Return the [x, y] coordinate for the center point of the cell that contains the specified text.  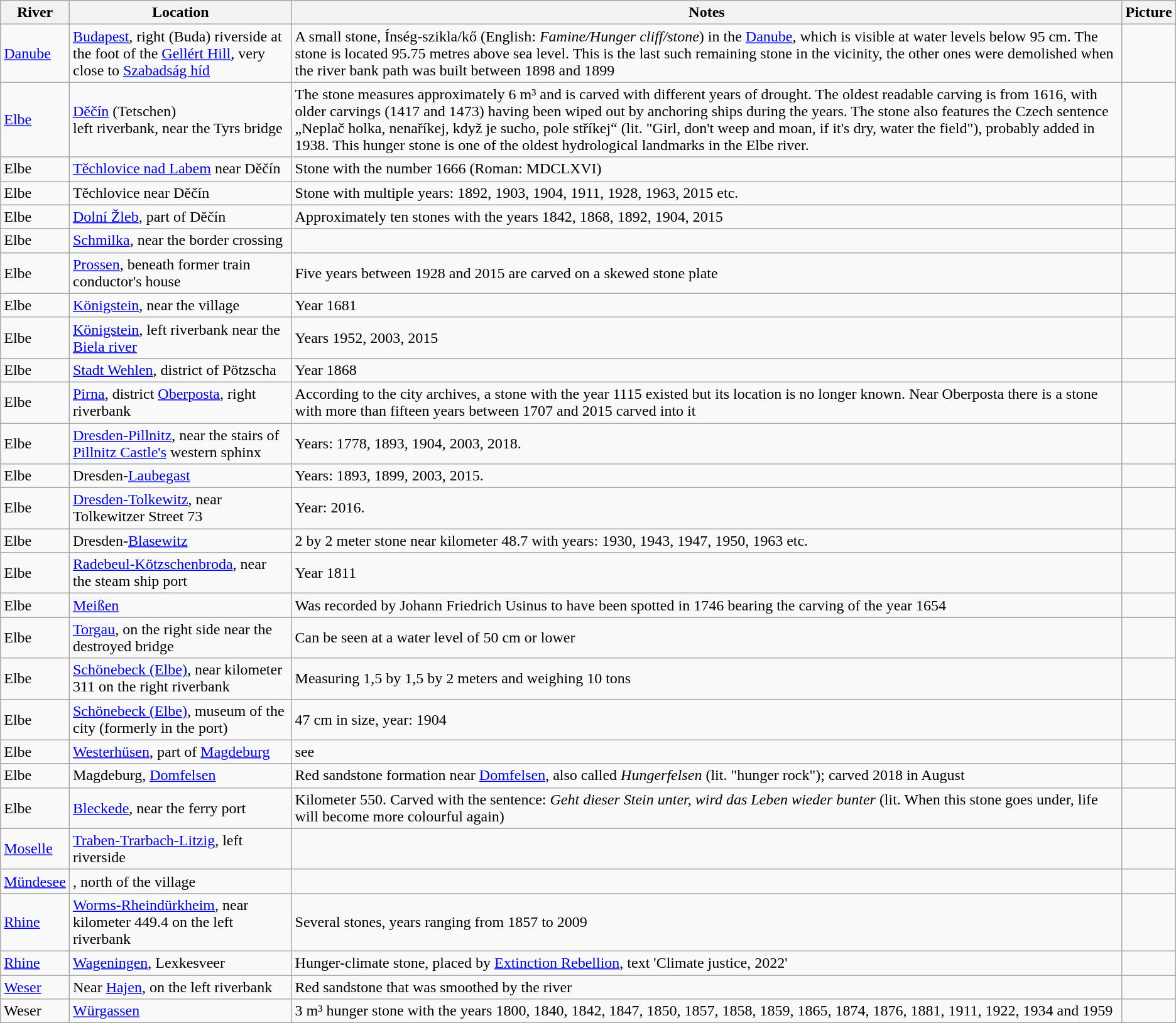
Bleckede, near the ferry port [180, 808]
Red sandstone formation near Domfelsen, also called Hungerfelsen (lit. "hunger rock"); carved 2018 in August [707, 776]
Těchlovice nad Labem near Děčín [180, 169]
, north of the village [180, 881]
Stone with the number 1666 (Roman: MDCLXVI) [707, 169]
Dresden-Laubegast [180, 476]
Years: 1778, 1893, 1904, 2003, 2018. [707, 443]
Dolní Žleb, part of Děčín [180, 217]
Dresden-Tolkewitz, near Tolkewitzer Street 73 [180, 509]
Can be seen at a water level of 50 cm or lower [707, 638]
Years 1952, 2003, 2015 [707, 338]
Prossen, beneath former train conductor's house [180, 273]
River [35, 13]
Dresden-Pillnitz, near the stairs of Pillnitz Castle's western sphinx [180, 443]
Five years between 1928 and 2015 are carved on a skewed stone plate [707, 273]
Red sandstone that was smoothed by the river [707, 987]
Moselle [35, 849]
Measuring 1,5 by 1,5 by 2 meters and weighing 10 tons [707, 678]
2 by 2 meter stone near kilometer 48.7 with years: 1930, 1943, 1947, 1950, 1963 etc. [707, 541]
Stadt Wehlen, district of Pötzscha [180, 370]
Würgassen [180, 1011]
Dresden-Blasewitz [180, 541]
3 m³ hunger stone with the years 1800, 1840, 1842, 1847, 1850, 1857, 1858, 1859, 1865, 1874, 1876, 1881, 1911, 1922, 1934 and 1959 [707, 1011]
Year: 2016. [707, 509]
Stone with multiple years: 1892, 1903, 1904, 1911, 1928, 1963, 2015 etc. [707, 193]
Location [180, 13]
47 cm in size, year: 1904 [707, 720]
Years: 1893, 1899, 2003, 2015. [707, 476]
Hunger-climate stone, placed by Extinction Rebellion, text 'Climate justice, 2022' [707, 963]
Děčín (Tetschen)left riverbank, near the Tyrs bridge [180, 119]
Pirna, district Oberposta, right riverbank [180, 402]
Traben-Trarbach-Litzig, left riverside [180, 849]
Notes [707, 13]
Torgau, on the right side near the destroyed bridge [180, 638]
Těchlovice near Děčín [180, 193]
Schönebeck (Elbe), museum of the city (formerly in the port) [180, 720]
Königstein, left riverbank near the Biela river [180, 338]
Budapest, right (Buda) riverside at the foot of the Gellért Hill, very close to Szabadság híd [180, 53]
Picture [1148, 13]
see [707, 752]
Was recorded by Johann Friedrich Usinus to have been spotted in 1746 bearing the carving of the year 1654 [707, 605]
Schönebeck (Elbe), near kilometer 311 on the right riverbank [180, 678]
Near Hajen, on the left riverbank [180, 987]
Year 1811 [707, 573]
Approximately ten stones with the years 1842, 1868, 1892, 1904, 2015 [707, 217]
Worms-Rheindürkheim, near kilometer 449.4 on the left riverbank [180, 922]
Westerhüsen, part of Magdeburg [180, 752]
Schmilka, near the border crossing [180, 241]
Danube [35, 53]
Year 1868 [707, 370]
Mündesee [35, 881]
Several stones, years ranging from 1857 to 2009 [707, 922]
Magdeburg, Domfelsen [180, 776]
Königstein, near the village [180, 305]
Wageningen, Lexkesveer [180, 963]
Radebeul-Kötzschenbroda, near the steam ship port [180, 573]
Year 1681 [707, 305]
Meißen [180, 605]
